Locate the cell with the specified text and output its (X, Y) center coordinate. 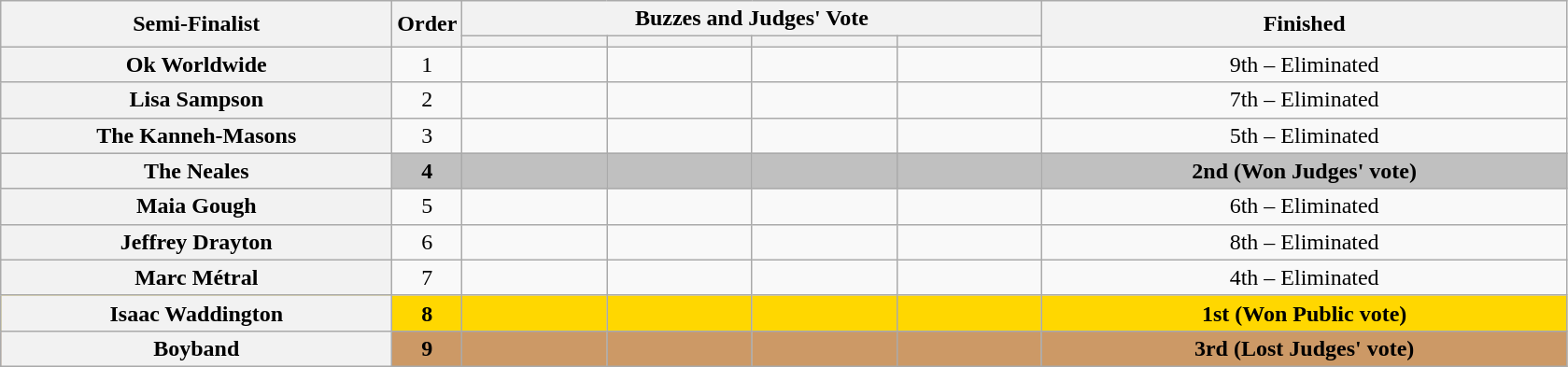
3rd (Lost Judges' vote) (1304, 348)
Jeffrey Drayton (196, 242)
Maia Gough (196, 206)
Semi-Finalist (196, 24)
Boyband (196, 348)
Order (428, 24)
5 (428, 206)
Isaac Waddington (196, 313)
Finished (1304, 24)
The Kanneh-Masons (196, 135)
Marc Métral (196, 277)
6th – Eliminated (1304, 206)
1 (428, 64)
Ok Worldwide (196, 64)
Buzzes and Judges' Vote (752, 19)
7th – Eliminated (1304, 100)
9th – Eliminated (1304, 64)
The Neales (196, 171)
2nd (Won Judges' vote) (1304, 171)
3 (428, 135)
4th – Eliminated (1304, 277)
1st (Won Public vote) (1304, 313)
2 (428, 100)
Lisa Sampson (196, 100)
8th – Eliminated (1304, 242)
4 (428, 171)
9 (428, 348)
6 (428, 242)
5th – Eliminated (1304, 135)
7 (428, 277)
8 (428, 313)
